Scan for the cell matching the given text and deliver its [X, Y] coordinate at center. 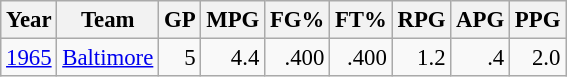
5 [180, 58]
2.0 [538, 58]
Team [108, 20]
1.2 [422, 58]
RPG [422, 20]
Baltimore [108, 58]
1965 [29, 58]
Year [29, 20]
MPG [233, 20]
PPG [538, 20]
.4 [480, 58]
APG [480, 20]
4.4 [233, 58]
FT% [362, 20]
GP [180, 20]
FG% [298, 20]
